From the cell containing the given text, extract its center point as (X, Y) coordinate. 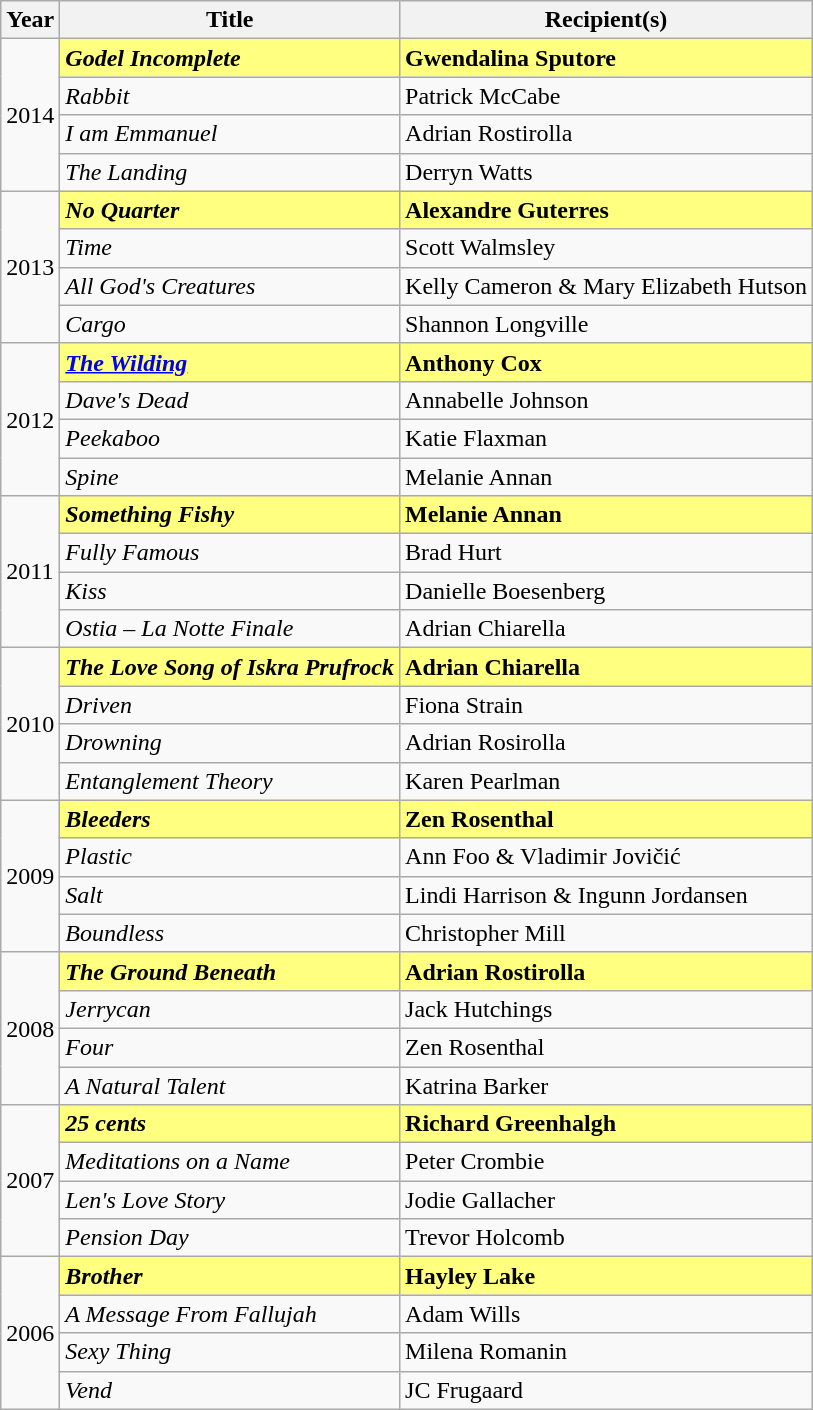
Jack Hutchings (606, 1009)
The Wilding (230, 362)
Kiss (230, 591)
Karen Pearlman (606, 781)
A Natural Talent (230, 1085)
2013 (30, 267)
2010 (30, 724)
All God's Creatures (230, 286)
2011 (30, 572)
Annabelle Johnson (606, 400)
The Ground Beneath (230, 971)
Rabbit (230, 96)
Scott Walmsley (606, 248)
Driven (230, 705)
Peter Crombie (606, 1162)
Lindi Harrison & Ingunn Jordansen (606, 895)
Godel Incomplete (230, 58)
2012 (30, 419)
Time (230, 248)
2008 (30, 1028)
Kelly Cameron & Mary Elizabeth Hutson (606, 286)
Fiona Strain (606, 705)
Jerrycan (230, 1009)
Brother (230, 1276)
Salt (230, 895)
No Quarter (230, 210)
Derryn Watts (606, 172)
Katrina Barker (606, 1085)
Richard Greenhalgh (606, 1124)
Jodie Gallacher (606, 1200)
Title (230, 20)
2009 (30, 876)
A Message From Fallujah (230, 1314)
Meditations on a Name (230, 1162)
Shannon Longville (606, 324)
Brad Hurt (606, 553)
Trevor Holcomb (606, 1238)
Patrick McCabe (606, 96)
Dave's Dead (230, 400)
I am Emmanuel (230, 134)
Len's Love Story (230, 1200)
Sexy Thing (230, 1352)
2014 (30, 115)
Peekaboo (230, 438)
Four (230, 1047)
Ostia – La Notte Finale (230, 629)
Danielle Boesenberg (606, 591)
Recipient(s) (606, 20)
Fully Famous (230, 553)
Adam Wills (606, 1314)
Year (30, 20)
JC Frugaard (606, 1390)
25 cents (230, 1124)
Entanglement Theory (230, 781)
Gwendalina Sputore (606, 58)
Milena Romanin (606, 1352)
Drowning (230, 743)
Vend (230, 1390)
Katie Flaxman (606, 438)
Boundless (230, 933)
Ann Foo & Vladimir Jovičić (606, 857)
Hayley Lake (606, 1276)
2006 (30, 1333)
Spine (230, 477)
Pension Day (230, 1238)
Adrian Rosirolla (606, 743)
Anthony Cox (606, 362)
Christopher Mill (606, 933)
The Landing (230, 172)
2007 (30, 1181)
The Love Song of Iskra Prufrock (230, 667)
Alexandre Guterres (606, 210)
Plastic (230, 857)
Something Fishy (230, 515)
Cargo (230, 324)
Bleeders (230, 819)
